Scan for the cell matching the given text and deliver its (X, Y) coordinate at center. 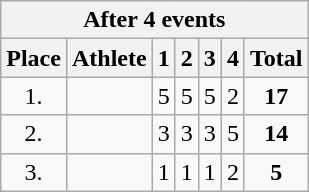
4 (232, 58)
1. (34, 96)
Athlete (109, 58)
17 (276, 96)
Total (276, 58)
14 (276, 134)
2. (34, 134)
After 4 events (154, 20)
3. (34, 172)
Place (34, 58)
